Return [x, y] of the center of cell containing provided text 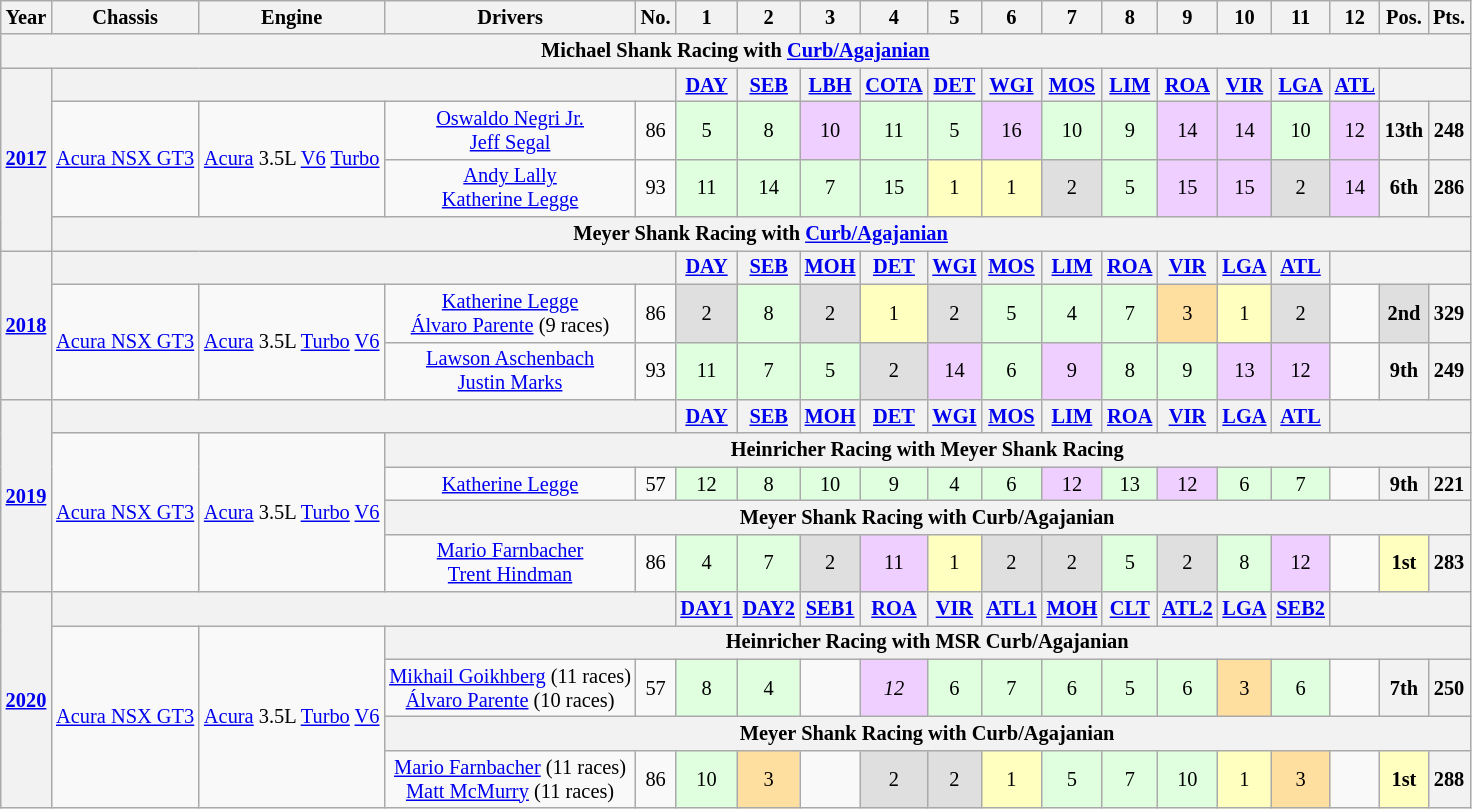
ATL2 [1187, 609]
250 [1449, 688]
Heinricher Racing with Meyer Shank Racing [927, 450]
CLT [1130, 609]
2020 [26, 700]
Oswaldo Negri Jr. Jeff Segal [510, 130]
DAY1 [706, 609]
7th [1404, 688]
Mario Farnbacher Trent Hindman [510, 563]
SEB1 [830, 609]
2019 [26, 495]
Chassis [125, 17]
Pos. [1404, 17]
Year [26, 17]
6th [1404, 188]
Lawson Aschenbach Justin Marks [510, 371]
13th [1404, 130]
16 [1011, 130]
Mikhail Goikhberg (11 races) Álvaro Parente (10 races) [510, 688]
SEB2 [1300, 609]
Michael Shank Racing with Curb/Agajanian [736, 51]
No. [656, 17]
Pts. [1449, 17]
DAY2 [769, 609]
Heinricher Racing with MSR Curb/Agajanian [927, 642]
249 [1449, 371]
221 [1449, 484]
Engine [292, 17]
COTA [894, 85]
Katherine Legge [510, 484]
2018 [26, 324]
ATL1 [1011, 609]
248 [1449, 130]
288 [1449, 779]
Drivers [510, 17]
286 [1449, 188]
Andy Lally Katherine Legge [510, 188]
Acura 3.5L V6 Turbo [292, 158]
Katherine Legge Álvaro Parente (9 races) [510, 313]
2017 [26, 160]
LBH [830, 85]
329 [1449, 313]
2nd [1404, 313]
Mario Farnbacher (11 races) Matt McMurry (11 races) [510, 779]
283 [1449, 563]
